Search for the cell housing the specified text and yield its [x, y] center coordinate. 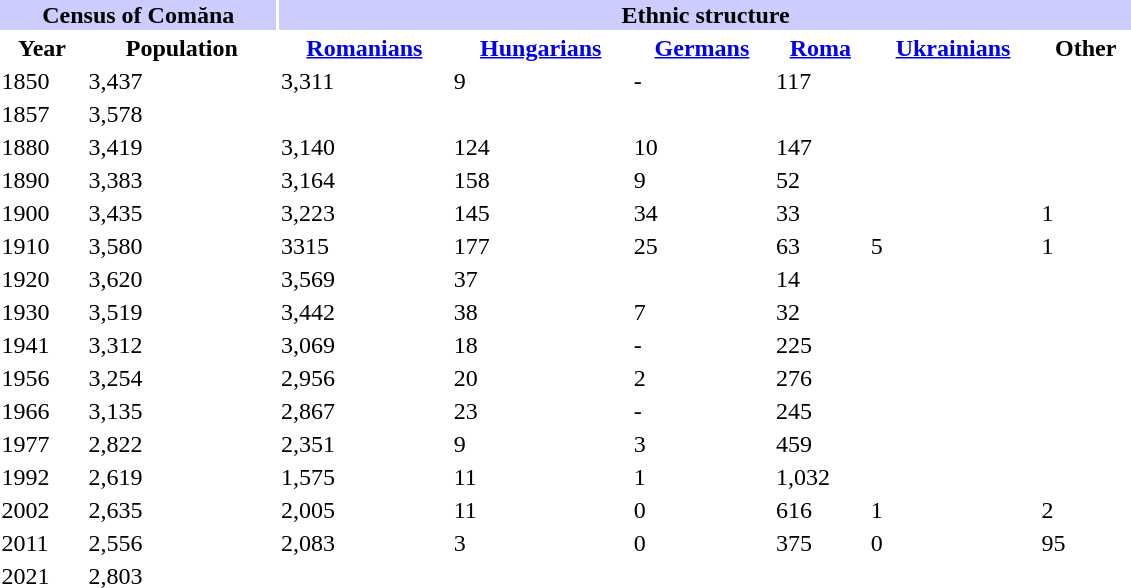
2,556 [182, 543]
63 [821, 246]
3,435 [182, 213]
1910 [42, 246]
117 [821, 81]
3,312 [182, 345]
3,580 [182, 246]
2,005 [365, 510]
1857 [42, 114]
1992 [42, 477]
3,164 [365, 180]
52 [821, 180]
1850 [42, 81]
1977 [42, 444]
Roma [821, 48]
7 [702, 312]
Hungarians [540, 48]
3,383 [182, 180]
33 [821, 213]
1880 [42, 147]
3,437 [182, 81]
225 [821, 345]
Romanians [365, 48]
Census of Comăna [138, 15]
3,311 [365, 81]
32 [821, 312]
3,419 [182, 147]
38 [540, 312]
1956 [42, 378]
1966 [42, 411]
2,619 [182, 477]
Germans [702, 48]
34 [702, 213]
1941 [42, 345]
20 [540, 378]
375 [821, 543]
245 [821, 411]
616 [821, 510]
147 [821, 147]
1900 [42, 213]
2,867 [365, 411]
1920 [42, 279]
124 [540, 147]
3,135 [182, 411]
23 [540, 411]
3,223 [365, 213]
3,442 [365, 312]
Year [42, 48]
1,575 [365, 477]
3,620 [182, 279]
18 [540, 345]
37 [540, 279]
2,956 [365, 378]
2011 [42, 543]
14 [821, 279]
145 [540, 213]
3,254 [182, 378]
276 [821, 378]
2002 [42, 510]
2,635 [182, 510]
3,519 [182, 312]
3,140 [365, 147]
459 [821, 444]
177 [540, 246]
3,569 [365, 279]
5 [953, 246]
Population [182, 48]
2 [702, 378]
1930 [42, 312]
3,578 [182, 114]
3315 [365, 246]
2,351 [365, 444]
3,069 [365, 345]
2,083 [365, 543]
25 [702, 246]
10 [702, 147]
2,822 [182, 444]
1890 [42, 180]
1,032 [821, 477]
158 [540, 180]
Ukrainians [953, 48]
